Capture the cell that displays the provided text and extract its [X, Y] central coordinate. 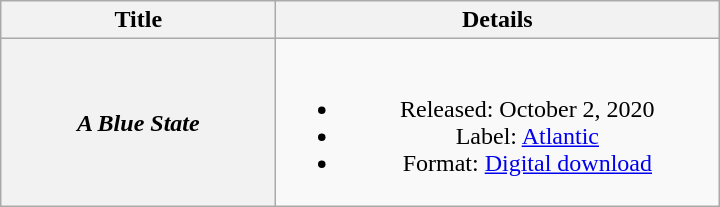
Details [498, 20]
Released: October 2, 2020Label: AtlanticFormat: Digital download [498, 122]
Title [138, 20]
A Blue State [138, 122]
